From the cell containing the given text, extract its center point as (x, y) coordinate. 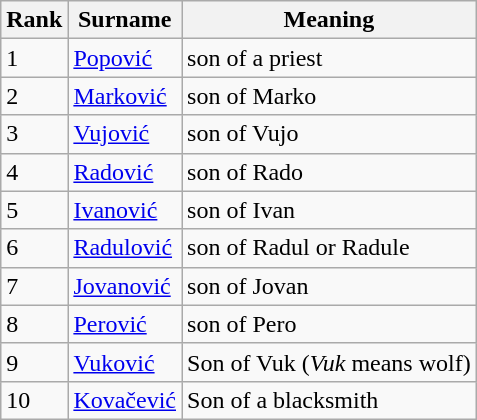
5 (34, 210)
Radović (125, 172)
Surname (125, 20)
Rank (34, 20)
son of Jovan (330, 286)
Radulović (125, 248)
6 (34, 248)
son of Marko (330, 96)
Marković (125, 96)
Popović (125, 58)
7 (34, 286)
son of a priest (330, 58)
8 (34, 324)
2 (34, 96)
Jovanović (125, 286)
son of Vujo (330, 134)
4 (34, 172)
Perović (125, 324)
Ivanović (125, 210)
9 (34, 362)
Vuković (125, 362)
1 (34, 58)
son of Rado (330, 172)
son of Ivan (330, 210)
son of Radul or Radule (330, 248)
Vujović (125, 134)
Son of a blacksmith (330, 400)
Son of Vuk (Vuk means wolf) (330, 362)
son of Pero (330, 324)
3 (34, 134)
10 (34, 400)
Kovačević (125, 400)
Meaning (330, 20)
